From the cell containing the given text, extract its center point as [x, y] coordinate. 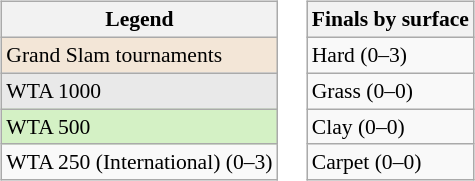
WTA 500 [139, 127]
Grand Slam tournaments [139, 55]
WTA 250 (International) (0–3) [139, 162]
Hard (0–3) [390, 55]
WTA 1000 [139, 91]
Finals by surface [390, 20]
Legend [139, 20]
Grass (0–0) [390, 91]
Clay (0–0) [390, 127]
Carpet (0–0) [390, 162]
